Output the (x, y) coordinate of the center of the cell containing the given text.  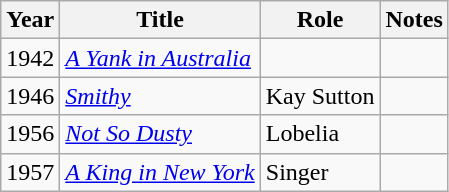
Kay Sutton (320, 96)
1942 (30, 58)
Role (320, 20)
Notes (414, 20)
1956 (30, 134)
1957 (30, 172)
Title (160, 20)
1946 (30, 96)
A Yank in Australia (160, 58)
Year (30, 20)
A King in New York (160, 172)
Singer (320, 172)
Not So Dusty (160, 134)
Smithy (160, 96)
Lobelia (320, 134)
